Locate the cell with the specified text and output its (X, Y) center coordinate. 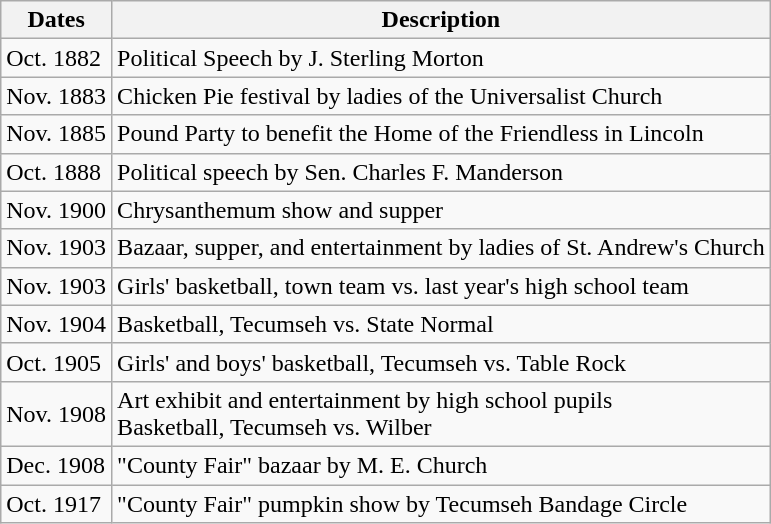
Dates (56, 20)
Dec. 1908 (56, 465)
Nov. 1883 (56, 96)
Nov. 1885 (56, 134)
Oct. 1917 (56, 503)
Nov. 1904 (56, 324)
Nov. 1908 (56, 414)
Chrysanthemum show and supper (442, 210)
Basketball, Tecumseh vs. State Normal (442, 324)
Chicken Pie festival by ladies of the Universalist Church (442, 96)
"County Fair" pumpkin show by Tecumseh Bandage Circle (442, 503)
Girls' and boys' basketball, Tecumseh vs. Table Rock (442, 362)
Oct. 1888 (56, 172)
Political Speech by J. Sterling Morton (442, 58)
Political speech by Sen. Charles F. Manderson (442, 172)
Oct. 1882 (56, 58)
Oct. 1905 (56, 362)
Description (442, 20)
Pound Party to benefit the Home of the Friendless in Lincoln (442, 134)
"County Fair" bazaar by M. E. Church (442, 465)
Nov. 1900 (56, 210)
Bazaar, supper, and entertainment by ladies of St. Andrew's Church (442, 248)
Girls' basketball, town team vs. last year's high school team (442, 286)
Art exhibit and entertainment by high school pupilsBasketball, Tecumseh vs. Wilber (442, 414)
